Detect which cell encompasses the target text, then output its (X, Y) center coordinate. 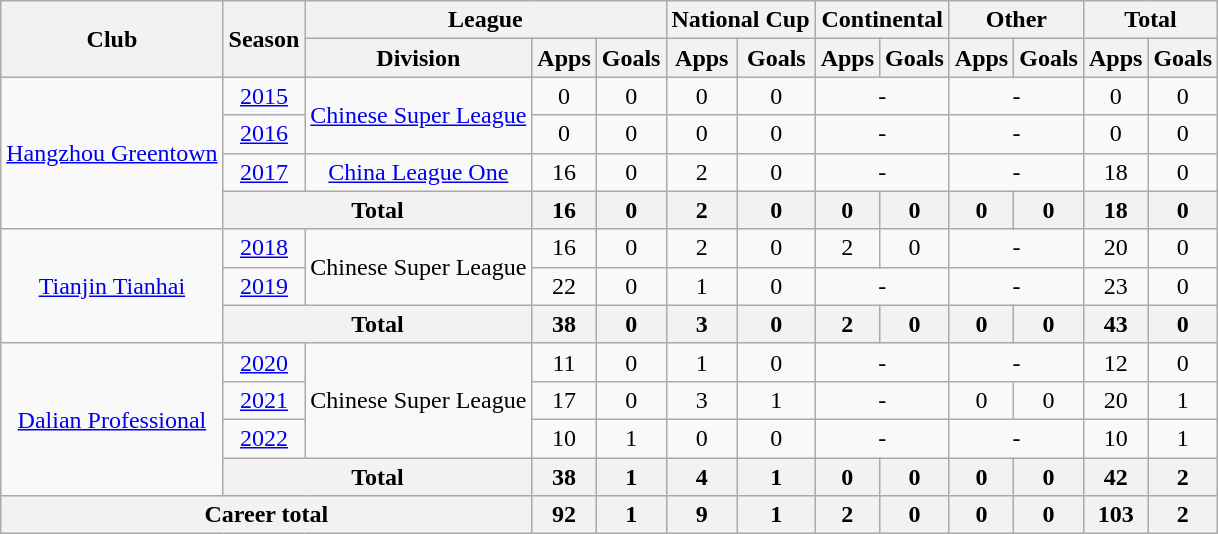
League (486, 20)
Hangzhou Greentown (112, 153)
Club (112, 39)
2018 (264, 248)
Season (264, 39)
Other (1016, 20)
2020 (264, 362)
Continental (882, 20)
11 (564, 362)
2021 (264, 400)
Career total (266, 515)
Tianjin Tianhai (112, 286)
42 (1115, 477)
43 (1115, 324)
23 (1115, 286)
4 (702, 477)
2017 (264, 172)
2022 (264, 438)
2016 (264, 134)
China League One (418, 172)
Division (418, 58)
9 (702, 515)
2015 (264, 96)
12 (1115, 362)
103 (1115, 515)
17 (564, 400)
Dalian Professional (112, 419)
National Cup (740, 20)
2019 (264, 286)
22 (564, 286)
92 (564, 515)
